Find where the given text appears and provide that cell's center as [x, y] coordinate. 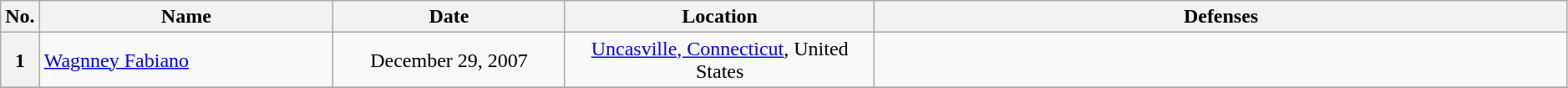
Uncasville, Connecticut, United States [719, 60]
December 29, 2007 [449, 60]
Name [185, 17]
Wagnney Fabiano [185, 60]
Date [449, 17]
No. [20, 17]
Location [719, 17]
Defenses [1221, 17]
1 [20, 60]
